Find where the given text appears and provide that cell's center as (X, Y) coordinate. 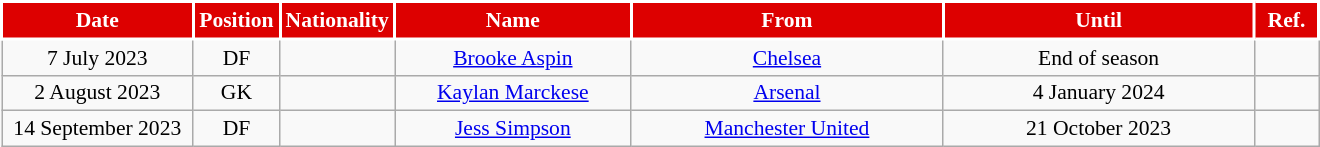
14 September 2023 (98, 129)
2 August 2023 (98, 93)
Manchester United (787, 129)
21 October 2023 (1099, 129)
GK (236, 93)
Chelsea (787, 57)
Jess Simpson (514, 129)
Until (1099, 20)
Kaylan Marckese (514, 93)
From (787, 20)
Name (514, 20)
Date (98, 20)
Position (236, 20)
4 January 2024 (1099, 93)
Nationality (338, 20)
7 July 2023 (98, 57)
Ref. (1286, 20)
Arsenal (787, 93)
End of season (1099, 57)
Brooke Aspin (514, 57)
